Search for the cell housing the specified text and yield its (x, y) center coordinate. 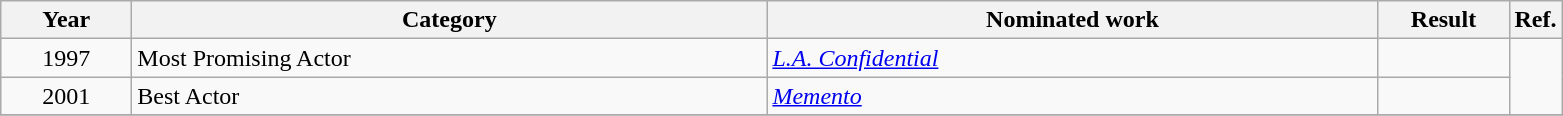
Nominated work (1072, 20)
1997 (66, 58)
Year (66, 20)
Ref. (1536, 20)
Category (450, 20)
2001 (66, 96)
Result (1444, 20)
Most Promising Actor (450, 58)
Best Actor (450, 96)
L.A. Confidential (1072, 58)
Memento (1072, 96)
